Output the (x, y) coordinate of the center of the cell containing the given text.  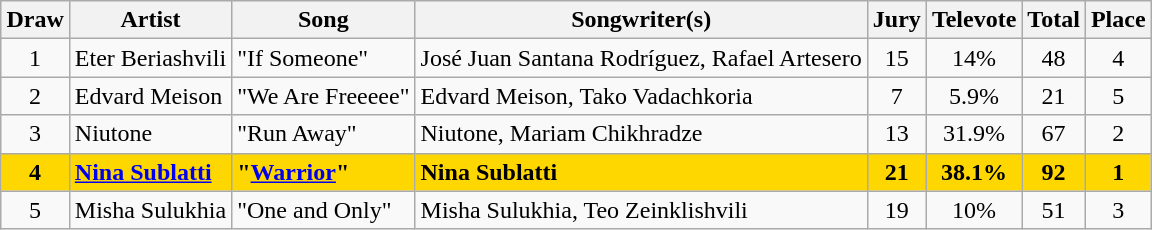
Misha Sulukhia, Teo Zeinklishvili (641, 210)
48 (1054, 58)
Eter Beriashvili (150, 58)
19 (896, 210)
92 (1054, 172)
"One and Only" (324, 210)
7 (896, 96)
10% (974, 210)
Total (1054, 20)
38.1% (974, 172)
31.9% (974, 134)
67 (1054, 134)
"If Someone" (324, 58)
Televote (974, 20)
Misha Sulukhia (150, 210)
15 (896, 58)
Edvard Meison (150, 96)
José Juan Santana Rodríguez, Rafael Artesero (641, 58)
5.9% (974, 96)
Draw (35, 20)
"Warrior" (324, 172)
Songwriter(s) (641, 20)
Place (1118, 20)
Niutone (150, 134)
51 (1054, 210)
Niutone, Mariam Chikhradze (641, 134)
13 (896, 134)
Artist (150, 20)
"We Are Freeeee" (324, 96)
"Run Away" (324, 134)
14% (974, 58)
Edvard Meison, Tako Vadachkoria (641, 96)
Song (324, 20)
Jury (896, 20)
